Capture the cell that displays the provided text and extract its (X, Y) central coordinate. 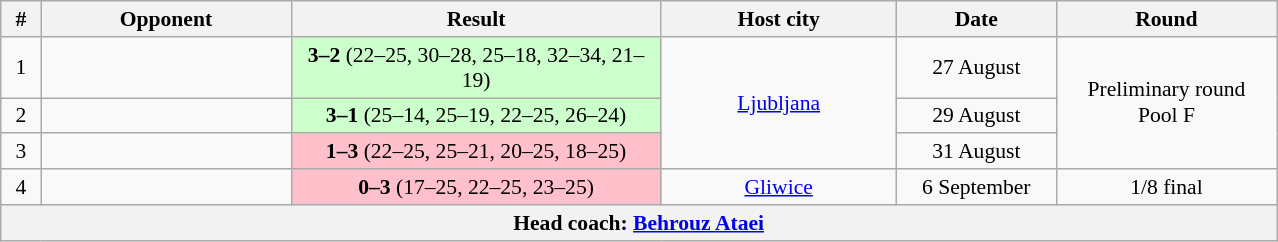
3–2 (22–25, 30–28, 25–18, 32–34, 21–19) (476, 68)
Host city (778, 19)
27 August (976, 68)
0–3 (17–25, 22–25, 23–25) (476, 187)
4 (21, 187)
1/8 final (1166, 187)
Round (1166, 19)
6 September (976, 187)
Head coach: Behrouz Ataei (639, 223)
Preliminary roundPool F (1166, 103)
Opponent (166, 19)
# (21, 19)
29 August (976, 116)
31 August (976, 152)
1–3 (22–25, 25–21, 20–25, 18–25) (476, 152)
Date (976, 19)
1 (21, 68)
3 (21, 152)
Gliwice (778, 187)
Ljubljana (778, 103)
Result (476, 19)
3–1 (25–14, 25–19, 22–25, 26–24) (476, 116)
2 (21, 116)
